Detect which cell encompasses the target text, then output its [X, Y] center coordinate. 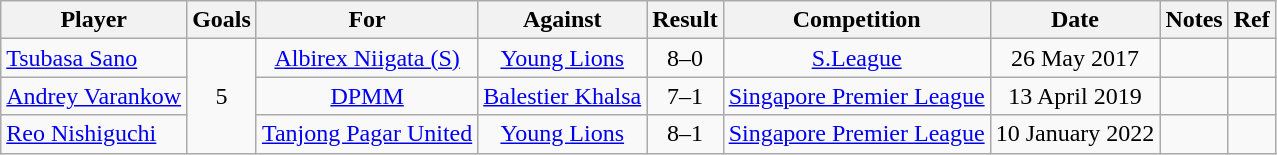
7–1 [685, 96]
Date [1075, 20]
Goals [222, 20]
Player [94, 20]
Ref [1252, 20]
For [366, 20]
Balestier Khalsa [562, 96]
10 January 2022 [1075, 134]
Against [562, 20]
Andrey Varankow [94, 96]
Tanjong Pagar United [366, 134]
26 May 2017 [1075, 58]
Albirex Niigata (S) [366, 58]
13 April 2019 [1075, 96]
Reo Nishiguchi [94, 134]
Tsubasa Sano [94, 58]
DPMM [366, 96]
5 [222, 96]
Result [685, 20]
Notes [1194, 20]
8–0 [685, 58]
8–1 [685, 134]
Competition [856, 20]
S.League [856, 58]
